Identify which cell holds the provided text, then report its [x, y] central coordinate. 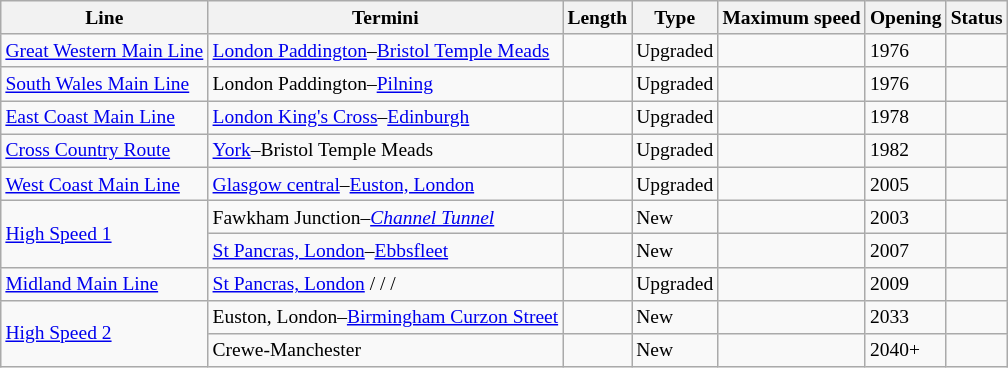
Euston, London–Birmingham Curzon Street [386, 316]
Midland Main Line [104, 284]
Type [675, 18]
Status [976, 18]
Great Western Main Line [104, 50]
Length [598, 18]
Crewe-Manchester [386, 350]
2009 [906, 284]
1978 [906, 118]
2007 [906, 250]
St Pancras, London / / / [386, 284]
2033 [906, 316]
Termini [386, 18]
High Speed 1 [104, 234]
London Paddington–Bristol Temple Meads [386, 50]
1982 [906, 150]
Fawkham Junction–Channel Tunnel [386, 216]
High Speed 2 [104, 334]
2005 [906, 184]
2003 [906, 216]
London Paddington–Pilning [386, 84]
St Pancras, London–Ebbsfleet [386, 250]
London King's Cross–Edinburgh [386, 118]
Line [104, 18]
Maximum speed [792, 18]
2040+ [906, 350]
South Wales Main Line [104, 84]
Cross Country Route [104, 150]
East Coast Main Line [104, 118]
Opening [906, 18]
West Coast Main Line [104, 184]
York–Bristol Temple Meads [386, 150]
Glasgow central–Euston, London [386, 184]
